From the cell containing the given text, extract its center point as [X, Y] coordinate. 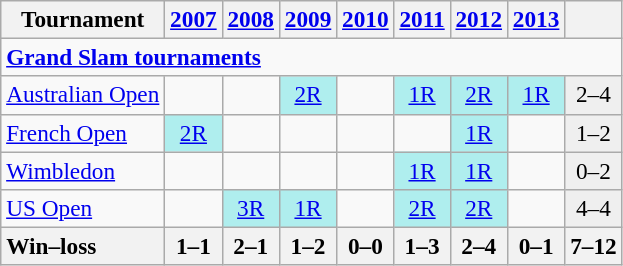
Wimbledon [83, 170]
1–3 [422, 246]
Grand Slam tournaments [312, 57]
French Open [83, 133]
Win–loss [83, 246]
2008 [250, 19]
2009 [308, 19]
1–1 [194, 246]
2–1 [250, 246]
0–1 [536, 246]
3R [250, 208]
2011 [422, 19]
2013 [536, 19]
Tournament [83, 19]
0–0 [366, 246]
0–2 [594, 170]
US Open [83, 208]
2012 [478, 19]
2010 [366, 19]
7–12 [594, 246]
Australian Open [83, 95]
4–4 [594, 208]
2007 [194, 19]
